From the cell containing the given text, extract its center point as [X, Y] coordinate. 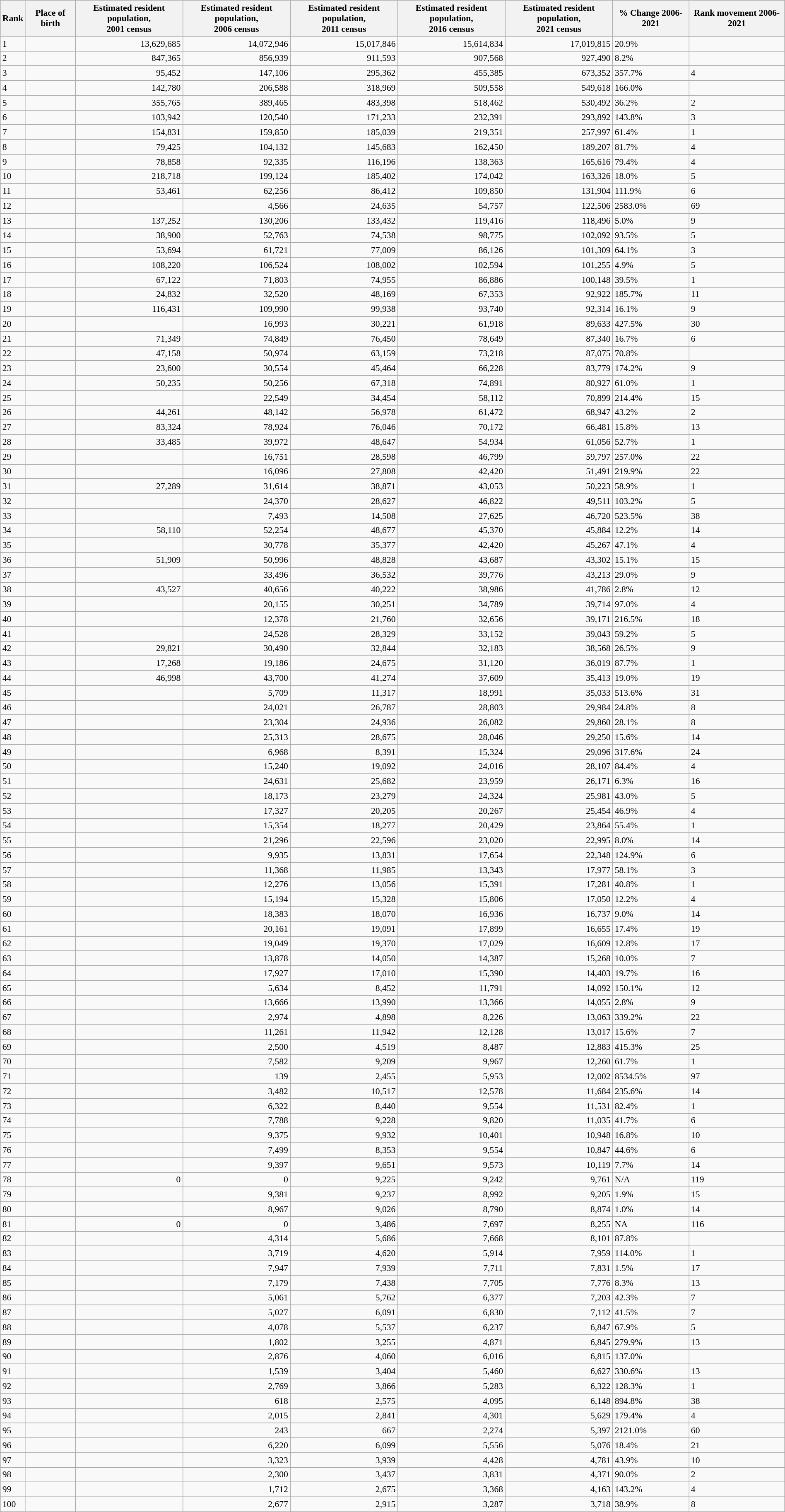
20,205 [344, 811]
22,348 [559, 855]
67 [13, 1018]
87 [13, 1313]
100 [13, 1505]
5,709 [236, 693]
9,935 [236, 855]
28,046 [451, 737]
76,450 [344, 339]
5,686 [344, 1239]
185.7% [651, 294]
92 [13, 1387]
18.0% [651, 176]
35,413 [559, 678]
179.4% [651, 1416]
87.8% [651, 1239]
128.3% [651, 1387]
116,196 [344, 162]
8,992 [451, 1195]
53,461 [129, 191]
43.9% [651, 1460]
39,972 [236, 442]
7,776 [559, 1283]
17,268 [129, 663]
7,959 [559, 1254]
357.7% [651, 73]
81 [13, 1224]
19.7% [651, 973]
25,981 [559, 796]
36 [13, 560]
16.1% [651, 309]
44 [13, 678]
39,043 [559, 634]
27 [13, 427]
118,496 [559, 221]
5,634 [236, 988]
93.5% [651, 236]
5.0% [651, 221]
43.0% [651, 796]
15,614,834 [451, 44]
66,228 [451, 369]
7,438 [344, 1283]
59 [13, 899]
339.2% [651, 1018]
28,329 [344, 634]
3,718 [559, 1505]
47.1% [651, 545]
6,377 [451, 1298]
13,063 [559, 1018]
24,016 [451, 767]
109,990 [236, 309]
2,575 [344, 1401]
78,924 [236, 427]
39,171 [559, 619]
5,076 [559, 1445]
53,694 [129, 251]
Estimated resident population, 2006 census [236, 18]
79 [13, 1195]
30,778 [236, 545]
894.8% [651, 1401]
90 [13, 1357]
15,324 [451, 752]
15,017,846 [344, 44]
41 [13, 634]
62,256 [236, 191]
14,387 [451, 959]
30,221 [344, 324]
40,656 [236, 590]
9,242 [451, 1180]
330.6% [651, 1372]
4,566 [236, 206]
37 [13, 575]
139 [236, 1077]
73,218 [451, 354]
39.5% [651, 280]
174.2% [651, 369]
143.2% [651, 1490]
24,631 [236, 781]
116 [737, 1224]
8,874 [559, 1209]
24,936 [344, 723]
52 [13, 796]
673,352 [559, 73]
163,326 [559, 176]
21,296 [236, 841]
7,705 [451, 1283]
Estimated resident population, 2021 census [559, 18]
91 [13, 1372]
43,302 [559, 560]
58.9% [651, 487]
11,985 [344, 870]
8,440 [344, 1106]
14,050 [344, 959]
85 [13, 1283]
24,021 [236, 708]
19,049 [236, 944]
74 [13, 1121]
61.4% [651, 133]
42 [13, 649]
12,002 [559, 1077]
11,317 [344, 693]
18.4% [651, 1445]
101,255 [559, 265]
45,267 [559, 545]
2121.0% [651, 1431]
36,532 [344, 575]
32,844 [344, 649]
58 [13, 885]
5,953 [451, 1077]
7,179 [236, 1283]
Rank [13, 18]
87,075 [559, 354]
11,368 [236, 870]
17,927 [236, 973]
17,029 [451, 944]
76 [13, 1150]
10,948 [559, 1136]
14,055 [559, 1003]
66,481 [559, 427]
2,841 [344, 1416]
35,033 [559, 693]
66 [13, 1003]
46,720 [559, 516]
14,403 [559, 973]
31,120 [451, 663]
13,366 [451, 1003]
3,437 [344, 1475]
86,886 [451, 280]
100,148 [559, 280]
5,061 [236, 1298]
33,152 [451, 634]
7,493 [236, 516]
54 [13, 826]
101,309 [559, 251]
63,159 [344, 354]
6,237 [451, 1327]
518,462 [451, 103]
109,850 [451, 191]
41,786 [559, 590]
189,207 [559, 147]
6.3% [651, 781]
28.1% [651, 723]
43,700 [236, 678]
5,283 [451, 1387]
16,737 [559, 914]
41,274 [344, 678]
98 [13, 1475]
103,942 [129, 118]
9,205 [559, 1195]
80 [13, 1209]
31,614 [236, 487]
9,375 [236, 1136]
5,762 [344, 1298]
30,554 [236, 369]
847,365 [129, 58]
18,383 [236, 914]
11,261 [236, 1032]
44.6% [651, 1150]
61,472 [451, 412]
3,368 [451, 1490]
3,939 [344, 1460]
29.0% [651, 575]
389,465 [236, 103]
34,789 [451, 605]
13,990 [344, 1003]
78,858 [129, 162]
6,815 [559, 1357]
87,340 [559, 339]
2,015 [236, 1416]
7,668 [451, 1239]
15,391 [451, 885]
12,578 [451, 1091]
25,313 [236, 737]
56 [13, 855]
93,740 [451, 309]
6,968 [236, 752]
23,279 [344, 796]
4,519 [344, 1047]
108,002 [344, 265]
53 [13, 811]
185,402 [344, 176]
235.6% [651, 1091]
16,609 [559, 944]
84 [13, 1268]
92,314 [559, 309]
6,845 [559, 1342]
6,830 [451, 1313]
9,573 [451, 1165]
4,314 [236, 1239]
16,751 [236, 457]
33,485 [129, 442]
98,775 [451, 236]
214.4% [651, 398]
26,787 [344, 708]
83,779 [559, 369]
18,991 [451, 693]
30,251 [344, 605]
42.3% [651, 1298]
36.2% [651, 103]
35,377 [344, 545]
67.9% [651, 1327]
5,397 [559, 1431]
1,802 [236, 1342]
5,537 [344, 1327]
46 [13, 708]
8,391 [344, 752]
4,371 [559, 1475]
75 [13, 1136]
20,429 [451, 826]
52,254 [236, 531]
12,883 [559, 1047]
165,616 [559, 162]
45,370 [451, 531]
17,327 [236, 811]
509,558 [451, 88]
11,942 [344, 1032]
28,675 [344, 737]
40,222 [344, 590]
23,959 [451, 781]
17,654 [451, 855]
8,790 [451, 1209]
96 [13, 1445]
54,934 [451, 442]
27,289 [129, 487]
Place of birth [50, 18]
8.3% [651, 1283]
38,986 [451, 590]
38,568 [559, 649]
12,260 [559, 1062]
8,967 [236, 1209]
28,107 [559, 767]
549,618 [559, 88]
150.1% [651, 988]
72 [13, 1091]
415.3% [651, 1047]
119,416 [451, 221]
54,757 [451, 206]
92,335 [236, 162]
185,039 [344, 133]
10,401 [451, 1136]
50,974 [236, 354]
523.5% [651, 516]
23 [13, 369]
317.6% [651, 752]
9,820 [451, 1121]
90.0% [651, 1475]
94 [13, 1416]
2,769 [236, 1387]
13,878 [236, 959]
166.0% [651, 88]
513.6% [651, 693]
58,110 [129, 531]
20,267 [451, 811]
120,540 [236, 118]
108,220 [129, 265]
25,682 [344, 781]
52.7% [651, 442]
7,939 [344, 1268]
17,010 [344, 973]
102,594 [451, 265]
1,712 [236, 1490]
43 [13, 663]
243 [236, 1431]
7,203 [559, 1298]
29 [13, 457]
15,354 [236, 826]
13,056 [344, 885]
8,226 [451, 1018]
7,499 [236, 1150]
11,035 [559, 1121]
25,454 [559, 811]
56,978 [344, 412]
16.8% [651, 1136]
11,684 [559, 1091]
24,635 [344, 206]
92,922 [559, 294]
9,225 [344, 1180]
14,092 [559, 988]
18,277 [344, 826]
19,091 [344, 929]
59,797 [559, 457]
927,490 [559, 58]
318,969 [344, 88]
15,390 [451, 973]
9,237 [344, 1195]
11,531 [559, 1106]
74,538 [344, 236]
9,209 [344, 1062]
23,600 [129, 369]
530,492 [559, 103]
4.9% [651, 265]
21,760 [344, 619]
5,629 [559, 1416]
47,158 [129, 354]
27,625 [451, 516]
33,496 [236, 575]
295,362 [344, 73]
3,866 [344, 1387]
93 [13, 1401]
62 [13, 944]
8,101 [559, 1239]
3,323 [236, 1460]
103.2% [651, 501]
154,831 [129, 133]
26.5% [651, 649]
9.0% [651, 914]
9,228 [344, 1121]
116,431 [129, 309]
Estimated resident population, 2001 census [129, 18]
84.4% [651, 767]
49,511 [559, 501]
33 [13, 516]
17.4% [651, 929]
218,718 [129, 176]
4,301 [451, 1416]
58.1% [651, 870]
38,871 [344, 487]
70,899 [559, 398]
79.4% [651, 162]
7,112 [559, 1313]
87.7% [651, 663]
48,142 [236, 412]
1,539 [236, 1372]
159,850 [236, 133]
39 [13, 605]
74,891 [451, 383]
232,391 [451, 118]
6,220 [236, 1445]
61,721 [236, 251]
43,053 [451, 487]
45,884 [559, 531]
55.4% [651, 826]
36,019 [559, 663]
48,647 [344, 442]
2583.0% [651, 206]
3,255 [344, 1342]
23,864 [559, 826]
45 [13, 693]
7,831 [559, 1268]
13,629,685 [129, 44]
59.2% [651, 634]
99 [13, 1490]
17,281 [559, 885]
10.0% [651, 959]
61 [13, 929]
24,324 [451, 796]
257.0% [651, 457]
55 [13, 841]
22,995 [559, 841]
71,349 [129, 339]
86,412 [344, 191]
2,500 [236, 1047]
2,974 [236, 1018]
137.0% [651, 1357]
6,847 [559, 1327]
257,997 [559, 133]
13,017 [559, 1032]
34,454 [344, 398]
10,847 [559, 1150]
2,876 [236, 1357]
12.8% [651, 944]
39,714 [559, 605]
65 [13, 988]
455,385 [451, 73]
18,070 [344, 914]
9,651 [344, 1165]
38.9% [651, 1505]
4,781 [559, 1460]
51 [13, 781]
68 [13, 1032]
4,620 [344, 1254]
58,112 [451, 398]
1.5% [651, 1268]
50 [13, 767]
219.9% [651, 472]
6,091 [344, 1313]
5,460 [451, 1372]
8,353 [344, 1150]
73 [13, 1106]
131,904 [559, 191]
3,486 [344, 1224]
8.2% [651, 58]
28 [13, 442]
114.0% [651, 1254]
4,163 [559, 1490]
89 [13, 1342]
51,909 [129, 560]
Estimated resident population, 2016 census [451, 18]
7,947 [236, 1268]
28,598 [344, 457]
41.5% [651, 1313]
44,261 [129, 412]
52,763 [236, 236]
16,096 [236, 472]
30,490 [236, 649]
29,821 [129, 649]
9,932 [344, 1136]
5,556 [451, 1445]
61,918 [451, 324]
29,250 [559, 737]
74,955 [344, 280]
122,506 [559, 206]
13,343 [451, 870]
145,683 [344, 147]
1.0% [651, 1209]
138,363 [451, 162]
67,353 [451, 294]
206,588 [236, 88]
74,849 [236, 339]
43,527 [129, 590]
20,155 [236, 605]
37,609 [451, 678]
15.1% [651, 560]
82 [13, 1239]
89,633 [559, 324]
7,788 [236, 1121]
26 [13, 412]
4,095 [451, 1401]
12,128 [451, 1032]
45,464 [344, 369]
32,656 [451, 619]
28,627 [344, 501]
16,936 [451, 914]
7.7% [651, 1165]
16.7% [651, 339]
199,124 [236, 176]
39,776 [451, 575]
78,649 [451, 339]
35 [13, 545]
24.8% [651, 708]
19,186 [236, 663]
907,568 [451, 58]
70.8% [651, 354]
19,370 [344, 944]
64 [13, 973]
49 [13, 752]
102,092 [559, 236]
2,915 [344, 1505]
9,026 [344, 1209]
15,328 [344, 899]
483,398 [344, 103]
10,517 [344, 1091]
8534.5% [651, 1077]
13,666 [236, 1003]
15,268 [559, 959]
% Change 2006-2021 [651, 18]
2,677 [236, 1505]
130,206 [236, 221]
2,300 [236, 1475]
24,832 [129, 294]
71 [13, 1077]
61.7% [651, 1062]
NA [651, 1224]
20,161 [236, 929]
2,675 [344, 1490]
856,939 [236, 58]
17,019,815 [559, 44]
219,351 [451, 133]
618 [236, 1401]
80,927 [559, 383]
64.1% [651, 251]
29,096 [559, 752]
32,520 [236, 294]
4,078 [236, 1327]
88 [13, 1327]
71,803 [236, 280]
3,831 [451, 1475]
51,491 [559, 472]
8,255 [559, 1224]
3,404 [344, 1372]
N/A [651, 1180]
6,627 [559, 1372]
79,425 [129, 147]
11,791 [451, 988]
7,711 [451, 1268]
6,016 [451, 1357]
216.5% [651, 619]
13,831 [344, 855]
9,397 [236, 1165]
104,132 [236, 147]
4,898 [344, 1018]
174,042 [451, 176]
22,549 [236, 398]
9,967 [451, 1062]
61,056 [559, 442]
143.8% [651, 118]
6,099 [344, 1445]
15,240 [236, 767]
293,892 [559, 118]
32 [13, 501]
67,122 [129, 280]
86,126 [451, 251]
47 [13, 723]
19,092 [344, 767]
14,072,946 [236, 44]
162,450 [451, 147]
18,173 [236, 796]
10,119 [559, 1165]
68,947 [559, 412]
4,871 [451, 1342]
3,719 [236, 1254]
5,914 [451, 1254]
15,806 [451, 899]
12,378 [236, 619]
77 [13, 1165]
83,324 [129, 427]
41.7% [651, 1121]
147,106 [236, 73]
22,596 [344, 841]
48 [13, 737]
4,060 [344, 1357]
97.0% [651, 605]
355,765 [129, 103]
3,482 [236, 1091]
57 [13, 870]
3,287 [451, 1505]
50,223 [559, 487]
24,370 [236, 501]
19.0% [651, 678]
5,027 [236, 1313]
77,009 [344, 251]
70,172 [451, 427]
28,803 [451, 708]
48,169 [344, 294]
2,455 [344, 1077]
81.7% [651, 147]
106,524 [236, 265]
32,183 [451, 649]
50,996 [236, 560]
23,304 [236, 723]
16,655 [559, 929]
137,252 [129, 221]
Estimated resident population, 2011 census [344, 18]
6,148 [559, 1401]
15,194 [236, 899]
142,780 [129, 88]
8,487 [451, 1047]
78 [13, 1180]
34 [13, 531]
43,687 [451, 560]
9,381 [236, 1195]
24,675 [344, 663]
9,761 [559, 1180]
20 [13, 324]
7,582 [236, 1062]
40 [13, 619]
43.2% [651, 412]
82.4% [651, 1106]
26,171 [559, 781]
48,828 [344, 560]
171,233 [344, 118]
17,050 [559, 899]
427.5% [651, 324]
8,452 [344, 988]
1.9% [651, 1195]
46,799 [451, 457]
7,697 [451, 1224]
911,593 [344, 58]
27,808 [344, 472]
17,977 [559, 870]
50,235 [129, 383]
124.9% [651, 855]
95 [13, 1431]
29,984 [559, 708]
20.9% [651, 44]
99,938 [344, 309]
63 [13, 959]
17,899 [451, 929]
8.0% [651, 841]
279.9% [651, 1342]
16,993 [236, 324]
14,508 [344, 516]
38,900 [129, 236]
Rank movement 2006-2021 [737, 18]
46,998 [129, 678]
70 [13, 1062]
29,860 [559, 723]
26,082 [451, 723]
61.0% [651, 383]
2,274 [451, 1431]
12,276 [236, 885]
4,428 [451, 1460]
48,677 [344, 531]
24,528 [236, 634]
119 [737, 1180]
40.8% [651, 885]
50,256 [236, 383]
76,046 [344, 427]
67,318 [344, 383]
133,432 [344, 221]
667 [344, 1431]
15.8% [651, 427]
111.9% [651, 191]
46.9% [651, 811]
46,822 [451, 501]
43,213 [559, 575]
86 [13, 1298]
23,020 [451, 841]
95,452 [129, 73]
83 [13, 1254]
